Scan for the cell matching the given text and deliver its (x, y) coordinate at center. 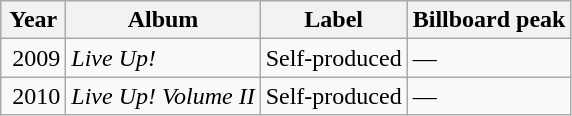
Label (334, 20)
2009 (34, 58)
Album (163, 20)
Year (34, 20)
Billboard peak (489, 20)
Live Up! Volume II (163, 96)
2010 (34, 96)
Live Up! (163, 58)
